From the cell containing the given text, extract its center point as [X, Y] coordinate. 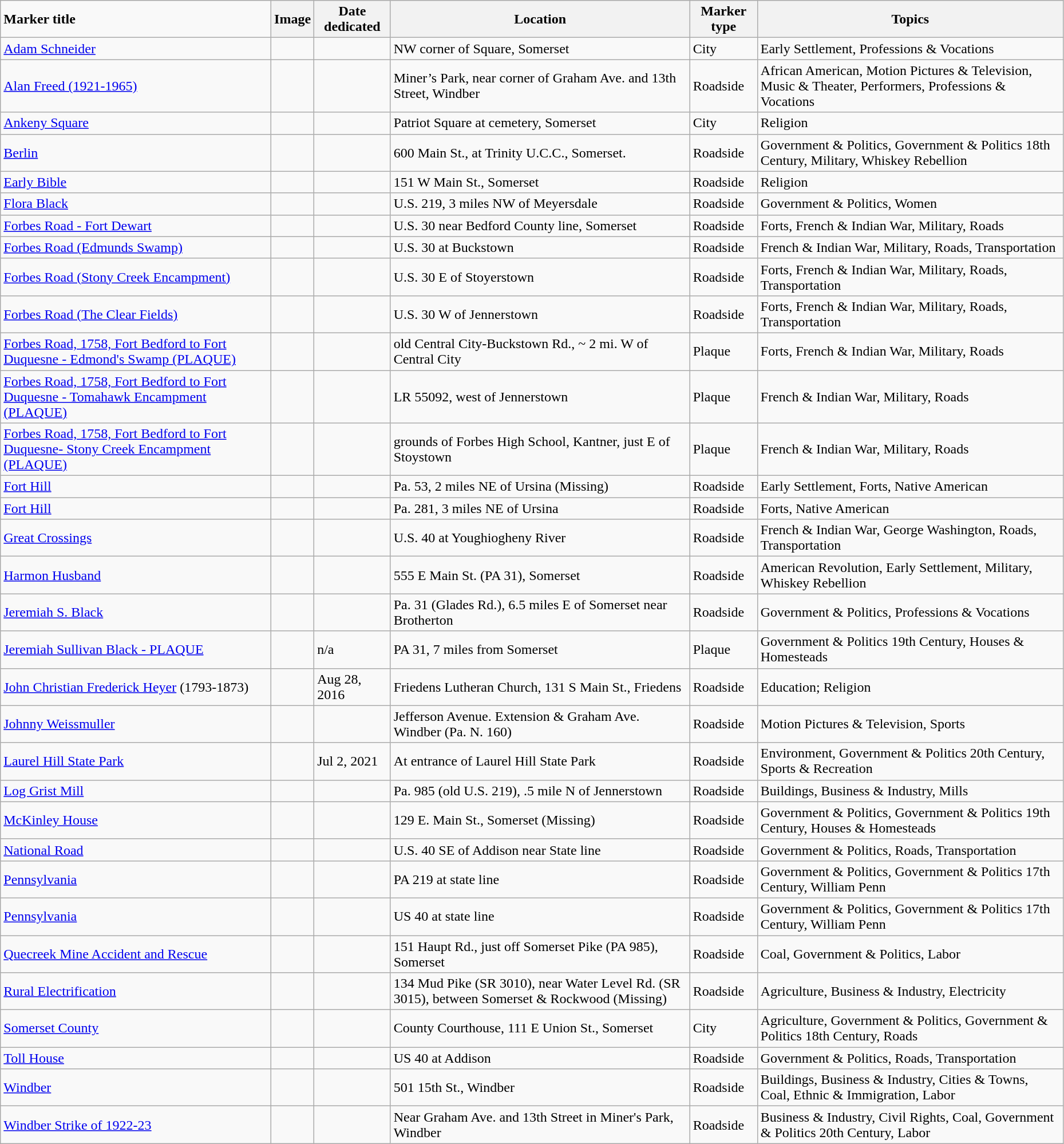
U.S. 40 SE of Addison near State line [540, 850]
Coal, Government & Politics, Labor [910, 954]
Aug 28, 2016 [353, 687]
Rural Electrification [136, 992]
Toll House [136, 1058]
Miner’s Park, near corner of Graham Ave. and 13th Street, Windber [540, 86]
600 Main St., at Trinity U.C.C., Somerset. [540, 152]
Log Grist Mill [136, 791]
Location [540, 19]
Jeremiah Sullivan Black - PLAQUE [136, 649]
Government & Politics, Government & Politics 19th Century, Houses & Homesteads [910, 820]
Somerset County [136, 1028]
NW corner of Square, Somerset [540, 49]
Forbes Road, 1758, Fort Bedford to Fort Duquesne- Stony Creek Encampment (PLAQUE) [136, 449]
McKinley House [136, 820]
U.S. 30 W of Jennerstown [540, 314]
555 E Main St. (PA 31), Somerset [540, 575]
Government & Politics, Professions & Vocations [910, 613]
Forbes Road (Stony Creek Encampment) [136, 277]
French & Indian War, Military, Roads, Transportation [910, 247]
Laurel Hill State Park [136, 762]
U.S. 40 at Youghiogheny River [540, 538]
Education; Religion [910, 687]
Pa. 985 (old U.S. 219), .5 mile N of Jennerstown [540, 791]
Ankeny Square [136, 123]
Agriculture, Business & Industry, Electricity [910, 992]
Business & Industry, Civil Rights, Coal, Government & Politics 20th Century, Labor [910, 1125]
National Road [136, 850]
501 15th St., Windber [540, 1088]
US 40 at state line [540, 916]
Forbes Road - Fort Dewart [136, 226]
Date dedicated [353, 19]
American Revolution, Early Settlement, Military, Whiskey Rebellion [910, 575]
151 W Main St., Somerset [540, 182]
Buildings, Business & Industry, Cities & Towns, Coal, Ethnic & Immigration, Labor [910, 1088]
Image [293, 19]
Berlin [136, 152]
Government & Politics 19th Century, Houses & Homesteads [910, 649]
French & Indian War, George Washington, Roads, Transportation [910, 538]
134 Mud Pike (SR 3010), near Water Level Rd. (SR 3015), between Somerset & Rockwood (Missing) [540, 992]
Jeremiah S. Black [136, 613]
U.S. 219, 3 miles NW of Meyersdale [540, 204]
Marker type [723, 19]
Friedens Lutheran Church, 131 S Main St., Friedens [540, 687]
old Central City-Buckstown Rd., ~ 2 mi. W of Central City [540, 352]
Jul 2, 2021 [353, 762]
n/a [353, 649]
PA 219 at state line [540, 879]
John Christian Frederick Heyer (1793-1873) [136, 687]
Forbes Road, 1758, Fort Bedford to Fort Duquesne - Edmond's Swamp (PLAQUE) [136, 352]
151 Haupt Rd., just off Somerset Pike (PA 985), Somerset [540, 954]
Johnny Weissmuller [136, 724]
Marker title [136, 19]
Windber Strike of 1922-23 [136, 1125]
Quecreek Mine Accident and Rescue [136, 954]
Windber [136, 1088]
Great Crossings [136, 538]
Pa. 31 (Glades Rd.), 6.5 miles E of Somerset near Brotherton [540, 613]
Topics [910, 19]
Forbes Road, 1758, Fort Bedford to Fort Duquesne - Tomahawk Encampment (PLAQUE) [136, 396]
Early Bible [136, 182]
Government & Politics, Government & Politics 18th Century, Military, Whiskey Rebellion [910, 152]
Adam Schneider [136, 49]
Alan Freed (1921-1965) [136, 86]
129 E. Main St., Somerset (Missing) [540, 820]
Forts, Native American [910, 508]
U.S. 30 near Bedford County line, Somerset [540, 226]
Environment, Government & Politics 20th Century, Sports & Recreation [910, 762]
Harmon Husband [136, 575]
Pa. 53, 2 miles NE of Ursina (Missing) [540, 487]
US 40 at Addison [540, 1058]
Early Settlement, Forts, Native American [910, 487]
Forbes Road (Edmunds Swamp) [136, 247]
Patriot Square at cemetery, Somerset [540, 123]
U.S. 30 at Buckstown [540, 247]
Motion Pictures & Television, Sports [910, 724]
U.S. 30 E of Stoyerstown [540, 277]
Forbes Road (The Clear Fields) [136, 314]
African American, Motion Pictures & Television, Music & Theater, Performers, Professions & Vocations [910, 86]
LR 55092, west of Jennerstown [540, 396]
Buildings, Business & Industry, Mills [910, 791]
Near Graham Ave. and 13th Street in Miner's Park, Windber [540, 1125]
County Courthouse, 111 E Union St., Somerset [540, 1028]
Flora Black [136, 204]
grounds of Forbes High School, Kantner, just E of Stoystown [540, 449]
Government & Politics, Women [910, 204]
Early Settlement, Professions & Vocations [910, 49]
Jefferson Avenue. Extension & Graham Ave. Windber (Pa. N. 160) [540, 724]
At entrance of Laurel Hill State Park [540, 762]
Pa. 281, 3 miles NE of Ursina [540, 508]
Agriculture, Government & Politics, Government & Politics 18th Century, Roads [910, 1028]
PA 31, 7 miles from Somerset [540, 649]
